Pinpoint the cell where the given text exists, returning its (X, Y) midpoint coordinate. 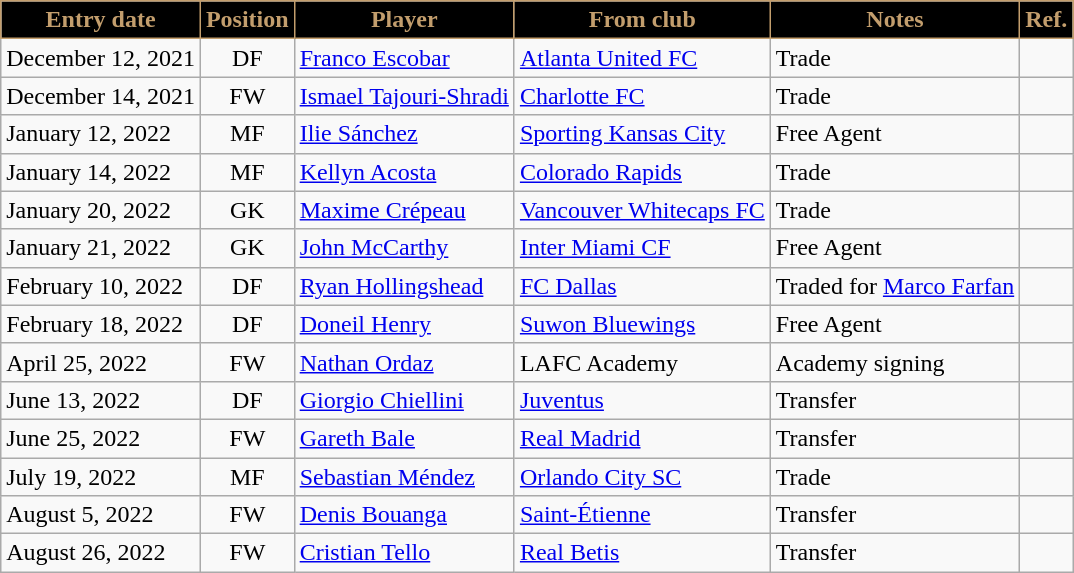
Player (404, 20)
December 14, 2021 (101, 96)
LAFC Academy (642, 362)
January 14, 2022 (101, 172)
Giorgio Chiellini (404, 400)
April 25, 2022 (101, 362)
Position (247, 20)
Denis Bouanga (404, 515)
August 26, 2022 (101, 553)
Franco Escobar (404, 58)
Ilie Sánchez (404, 134)
Inter Miami CF (642, 248)
Gareth Bale (404, 438)
Traded for Marco Farfan (894, 286)
Kellyn Acosta (404, 172)
Ref. (1046, 20)
John McCarthy (404, 248)
Juventus (642, 400)
Charlotte FC (642, 96)
August 5, 2022 (101, 515)
Cristian Tello (404, 553)
Sebastian Méndez (404, 477)
Colorado Rapids (642, 172)
Real Madrid (642, 438)
Entry date (101, 20)
February 10, 2022 (101, 286)
December 12, 2021 (101, 58)
Sporting Kansas City (642, 134)
Vancouver Whitecaps FC (642, 210)
Saint-Étienne (642, 515)
June 13, 2022 (101, 400)
June 25, 2022 (101, 438)
February 18, 2022 (101, 324)
Maxime Crépeau (404, 210)
FC Dallas (642, 286)
Notes (894, 20)
Orlando City SC (642, 477)
Suwon Bluewings (642, 324)
Ryan Hollingshead (404, 286)
From club (642, 20)
Nathan Ordaz (404, 362)
Atlanta United FC (642, 58)
Academy signing (894, 362)
January 20, 2022 (101, 210)
Doneil Henry (404, 324)
January 12, 2022 (101, 134)
Real Betis (642, 553)
Ismael Tajouri-Shradi (404, 96)
January 21, 2022 (101, 248)
July 19, 2022 (101, 477)
